Return [x, y] of the center of cell containing provided text 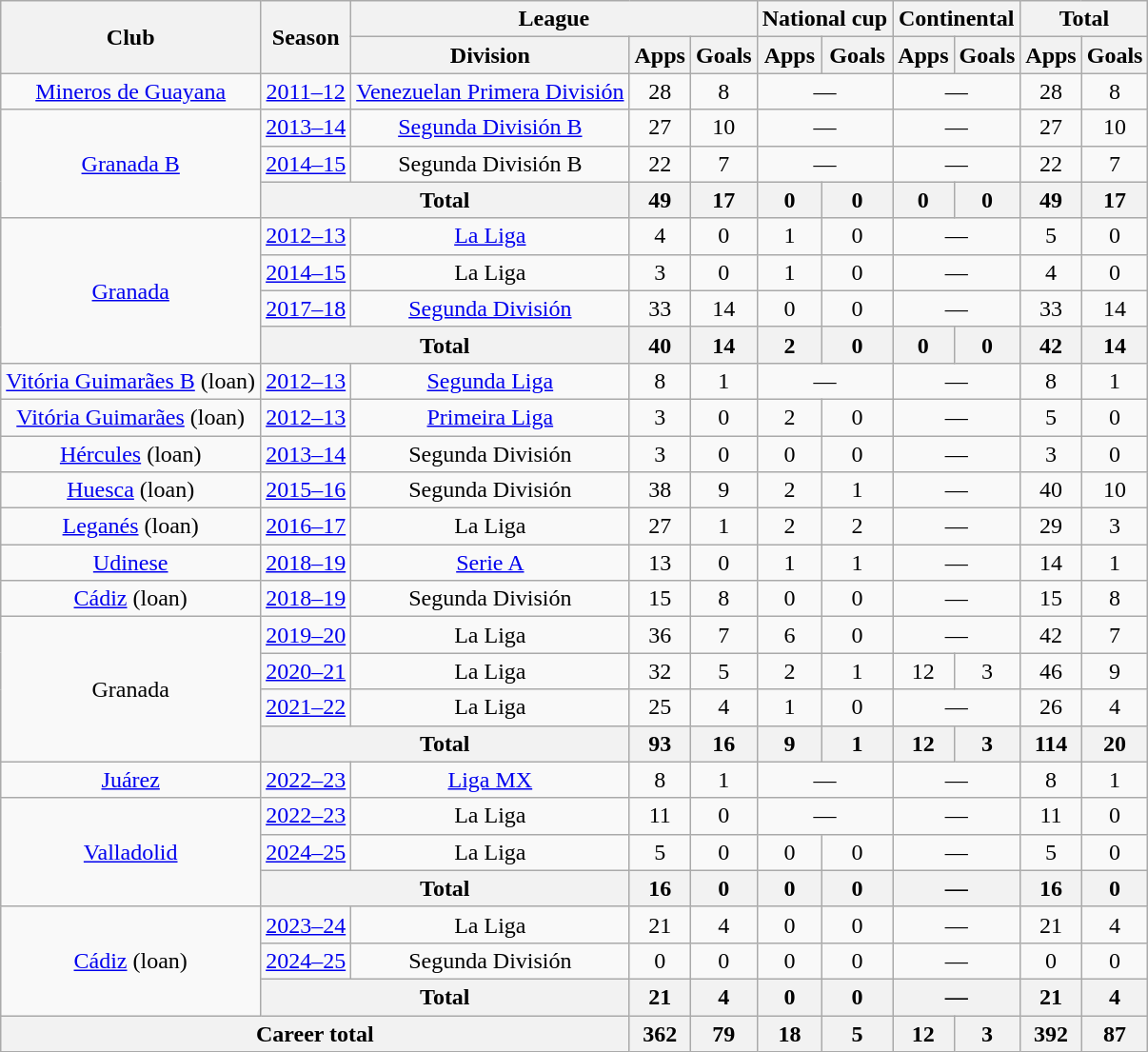
Serie A [490, 563]
114 [1051, 744]
29 [1051, 526]
13 [660, 563]
Club [131, 37]
2017–18 [307, 308]
93 [660, 744]
2021–22 [307, 707]
Liga MX [490, 780]
Mineros de Guayana [131, 91]
Hércules (loan) [131, 454]
26 [1051, 707]
38 [660, 490]
32 [660, 671]
Udinese [131, 563]
392 [1051, 1033]
6 [789, 635]
Primeira Liga [490, 417]
Division [490, 55]
87 [1115, 1033]
2011–12 [307, 91]
Vitória Guimarães B (loan) [131, 381]
Juárez [131, 780]
2015–16 [307, 490]
36 [660, 635]
Granada B [131, 164]
Venezuelan Primera División [490, 91]
Continental [957, 19]
2023–24 [307, 924]
Huesca (loan) [131, 490]
Segunda Liga [490, 381]
League [554, 19]
Leganés (loan) [131, 526]
2019–20 [307, 635]
Valladolid [131, 852]
Vitória Guimarães (loan) [131, 417]
National cup [824, 19]
79 [723, 1033]
Season [307, 37]
20 [1115, 744]
Career total [315, 1033]
25 [660, 707]
46 [1051, 671]
2020–21 [307, 671]
18 [789, 1033]
362 [660, 1033]
2016–17 [307, 526]
